Return the (x, y) coordinate for the center point of the cell that contains the specified text.  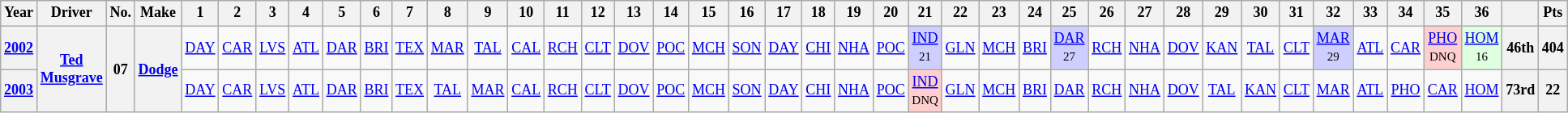
36 (1481, 13)
21 (925, 13)
13 (634, 13)
6 (376, 13)
17 (784, 13)
PHO (1406, 91)
4 (306, 13)
27 (1145, 13)
1 (200, 13)
3 (272, 13)
34 (1406, 13)
23 (999, 13)
10 (527, 13)
Driver (71, 13)
Ted Musgrave (71, 69)
33 (1370, 13)
2003 (19, 91)
14 (671, 13)
Year (19, 13)
8 (447, 13)
Dodge (158, 69)
30 (1261, 13)
HOM16 (1481, 48)
404 (1553, 48)
2002 (19, 48)
12 (598, 13)
28 (1183, 13)
16 (747, 13)
31 (1297, 13)
HOM (1481, 91)
24 (1036, 13)
Make (158, 13)
5 (342, 13)
7 (410, 13)
29 (1222, 13)
73rd (1520, 91)
IND21 (925, 48)
07 (120, 69)
No. (120, 13)
9 (488, 13)
35 (1442, 13)
DAR27 (1070, 48)
INDDNQ (925, 91)
26 (1107, 13)
11 (562, 13)
25 (1070, 13)
PHODNQ (1442, 48)
46th (1520, 48)
MAR29 (1333, 48)
2 (237, 13)
19 (854, 13)
20 (891, 13)
15 (709, 13)
Pts (1553, 13)
32 (1333, 13)
18 (818, 13)
